Identify which cell holds the provided text, then report its (X, Y) central coordinate. 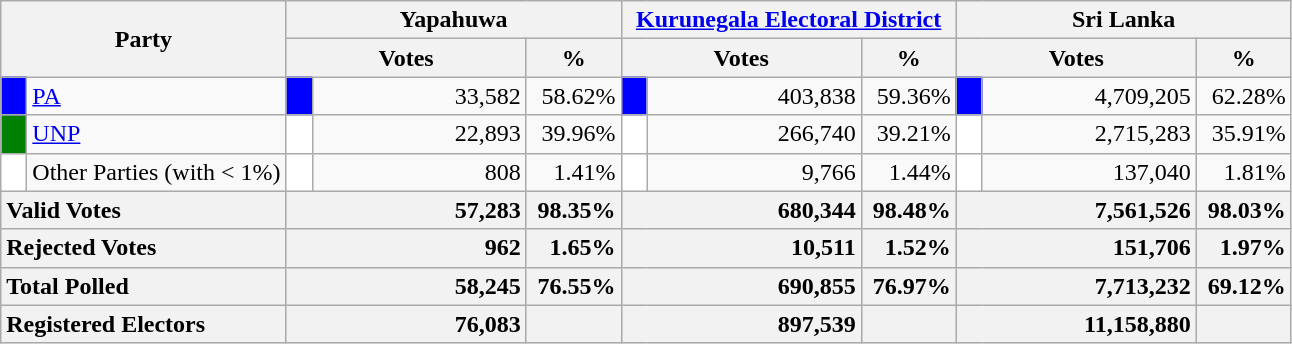
690,855 (741, 286)
137,040 (1089, 172)
Other Parties (with < 1%) (156, 172)
33,582 (419, 96)
11,158,880 (1076, 324)
Rejected Votes (144, 248)
39.96% (574, 134)
7,561,526 (1076, 210)
2,715,283 (1089, 134)
Kurunegala Electoral District (788, 20)
7,713,232 (1076, 286)
57,283 (406, 210)
PA (156, 96)
151,706 (1076, 248)
62.28% (1244, 96)
98.35% (574, 210)
58,245 (406, 286)
Party (144, 39)
35.91% (1244, 134)
897,539 (741, 324)
76,083 (406, 324)
808 (419, 172)
1.52% (908, 248)
9,766 (754, 172)
Total Polled (144, 286)
98.03% (1244, 210)
1.81% (1244, 172)
98.48% (908, 210)
76.97% (908, 286)
1.41% (574, 172)
680,344 (741, 210)
59.36% (908, 96)
1.44% (908, 172)
39.21% (908, 134)
22,893 (419, 134)
Sri Lanka (1124, 20)
58.62% (574, 96)
69.12% (1244, 286)
1.65% (574, 248)
Valid Votes (144, 210)
962 (406, 248)
UNP (156, 134)
266,740 (754, 134)
10,511 (741, 248)
76.55% (574, 286)
1.97% (1244, 248)
Registered Electors (144, 324)
4,709,205 (1089, 96)
Yapahuwa (454, 20)
403,838 (754, 96)
